Locate the cell with the specified text and output its (x, y) center coordinate. 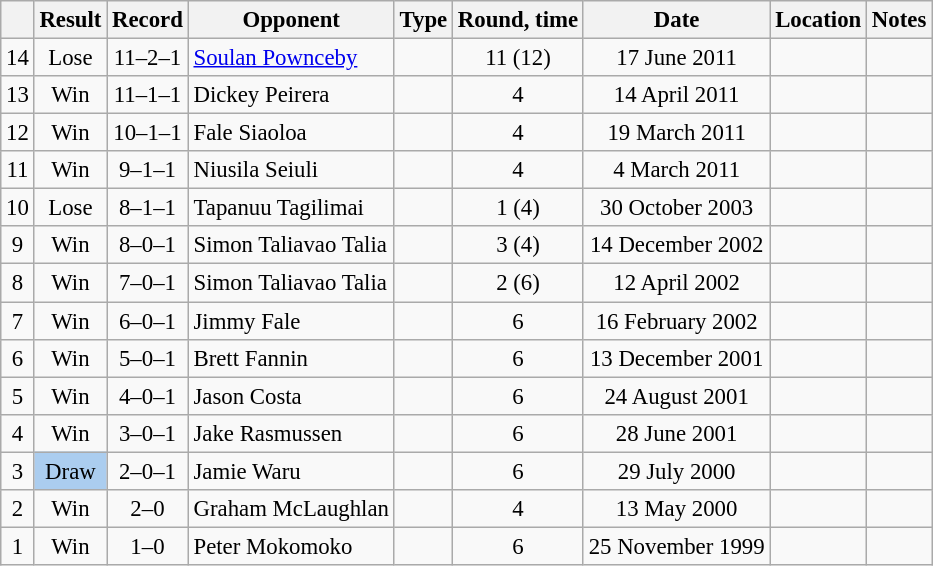
Jason Costa (291, 396)
Dickey Peirera (291, 95)
Record (148, 20)
12 April 2002 (676, 283)
10–1–1 (148, 133)
5 (18, 396)
6–0–1 (148, 321)
29 July 2000 (676, 471)
Jimmy Fale (291, 321)
Brett Fannin (291, 358)
2–0 (148, 509)
9 (18, 245)
13 (18, 95)
1 (4) (518, 208)
Type (423, 20)
17 June 2011 (676, 58)
14 December 2002 (676, 245)
Jamie Waru (291, 471)
Draw (70, 471)
11–1–1 (148, 95)
16 February 2002 (676, 321)
4 March 2011 (676, 170)
3 (4) (518, 245)
Location (818, 20)
14 April 2011 (676, 95)
2 (18, 509)
4–0–1 (148, 396)
7 (18, 321)
7–0–1 (148, 283)
Notes (900, 20)
Date (676, 20)
12 (18, 133)
2 (6) (518, 283)
Niusila Seiuli (291, 170)
11 (18, 170)
19 March 2011 (676, 133)
Graham McLaughlan (291, 509)
3 (18, 471)
Peter Mokomoko (291, 546)
30 October 2003 (676, 208)
Tapanuu Tagilimai (291, 208)
Result (70, 20)
14 (18, 58)
8–0–1 (148, 245)
Jake Rasmussen (291, 433)
13 December 2001 (676, 358)
13 May 2000 (676, 509)
28 June 2001 (676, 433)
10 (18, 208)
3–0–1 (148, 433)
8–1–1 (148, 208)
25 November 1999 (676, 546)
Soulan Pownceby (291, 58)
1 (18, 546)
11 (12) (518, 58)
1–0 (148, 546)
Fale Siaoloa (291, 133)
24 August 2001 (676, 396)
8 (18, 283)
Opponent (291, 20)
Round, time (518, 20)
11–2–1 (148, 58)
2–0–1 (148, 471)
5–0–1 (148, 358)
9–1–1 (148, 170)
